Identify which cell holds the provided text, then report its [x, y] central coordinate. 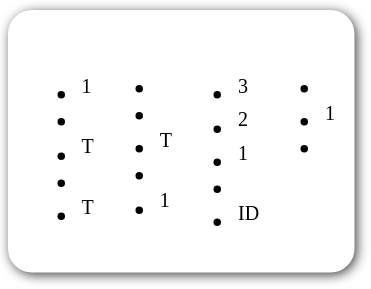
1 [300, 142]
T 1 [136, 142]
321ID [218, 142]
1TT [58, 142]
